Detect which cell encompasses the target text, then output its (X, Y) center coordinate. 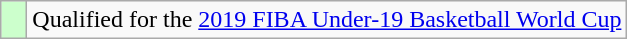
Qualified for the 2019 FIBA Under-19 Basketball World Cup (327, 20)
